For the text-containing cell, return its midpoint in [x, y] coordinate format. 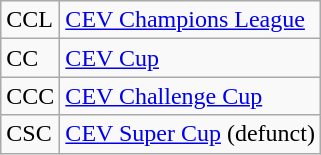
CCL [30, 20]
CEV Cup [190, 58]
CEV Champions League [190, 20]
CSC [30, 134]
CC [30, 58]
CEV Super Cup (defunct) [190, 134]
CEV Challenge Cup [190, 96]
CCC [30, 96]
